Return the (X, Y) coordinate for the center point of the cell that contains the specified text.  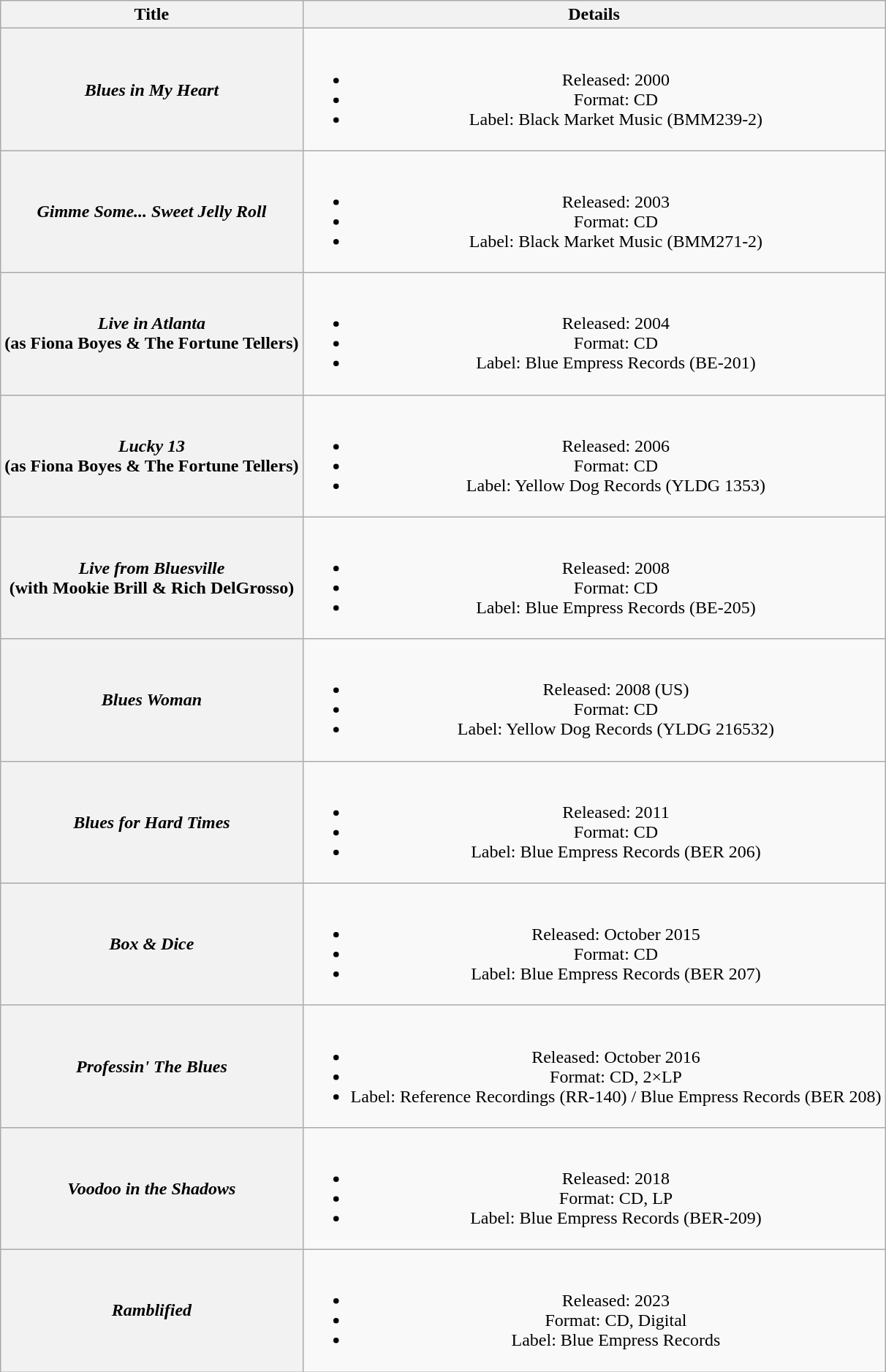
Released: 2006Format: CDLabel: Yellow Dog Records (YLDG 1353) (594, 456)
Blues in My Heart (152, 89)
Released: 2018Format: CD, LPLabel: Blue Empress Records (BER-209) (594, 1189)
Ramblified (152, 1310)
Released: 2000Format: CDLabel: Black Market Music (BMM239-2) (594, 89)
Voodoo in the Shadows (152, 1189)
Title (152, 15)
Blues for Hard Times (152, 822)
Gimme Some... Sweet Jelly Roll (152, 212)
Released: October 2016Format: CD, 2×LPLabel: Reference Recordings (RR-140) / Blue Empress Records (BER 208) (594, 1066)
Live from Bluesville (with Mookie Brill & Rich DelGrosso) (152, 577)
Released: 2023Format: CD, DigitalLabel: Blue Empress Records (594, 1310)
Live in Atlanta (as Fiona Boyes & The Fortune Tellers) (152, 333)
Blues Woman (152, 700)
Released: October 2015Format: CDLabel: Blue Empress Records (BER 207) (594, 944)
Lucky 13 (as Fiona Boyes & The Fortune Tellers) (152, 456)
Released: 2008Format: CDLabel: Blue Empress Records (BE-205) (594, 577)
Released: 2004Format: CDLabel: Blue Empress Records (BE-201) (594, 333)
Details (594, 15)
Box & Dice (152, 944)
Released: 2008 (US)Format: CDLabel: Yellow Dog Records (YLDG 216532) (594, 700)
Professin' The Blues (152, 1066)
Released: 2011Format: CDLabel: Blue Empress Records (BER 206) (594, 822)
Released: 2003Format: CDLabel: Black Market Music (BMM271-2) (594, 212)
